Detect which cell encompasses the target text, then output its (X, Y) center coordinate. 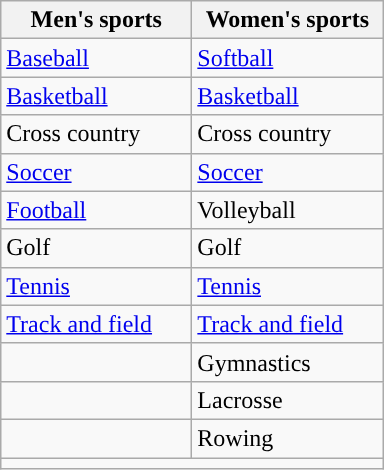
Gymnastics (288, 362)
Baseball (96, 58)
Rowing (288, 438)
Men's sports (96, 20)
Women's sports (288, 20)
Lacrosse (288, 400)
Volleyball (288, 210)
Football (96, 210)
Softball (288, 58)
